Provide the [X, Y] coordinate of the cell's center where the given text is located.  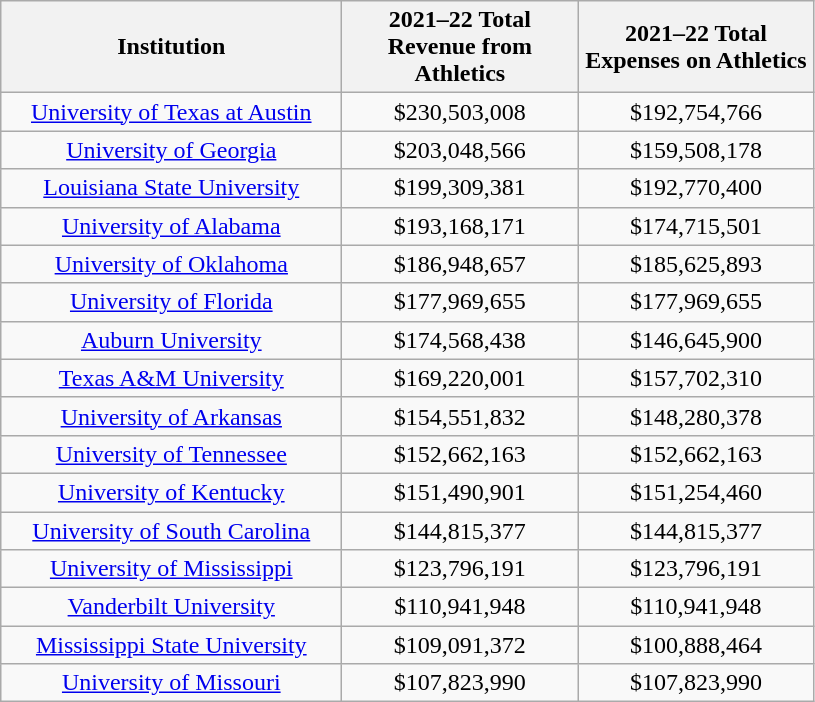
Louisiana State University [172, 188]
University of Florida [172, 302]
University of Mississippi [172, 569]
$174,568,438 [460, 340]
$185,625,893 [696, 264]
$199,309,381 [460, 188]
$186,948,657 [460, 264]
University of Alabama [172, 226]
Mississippi State University [172, 645]
$174,715,501 [696, 226]
$109,091,372 [460, 645]
University of Missouri [172, 683]
$151,254,460 [696, 492]
$100,888,464 [696, 645]
$159,508,178 [696, 150]
$192,770,400 [696, 188]
Vanderbilt University [172, 607]
$169,220,001 [460, 378]
$157,702,310 [696, 378]
$146,645,900 [696, 340]
University of South Carolina [172, 531]
$230,503,008 [460, 112]
University of Tennessee [172, 454]
University of Arkansas [172, 416]
$193,168,171 [460, 226]
University of Georgia [172, 150]
University of Texas at Austin [172, 112]
Auburn University [172, 340]
$154,551,832 [460, 416]
$192,754,766 [696, 112]
University of Oklahoma [172, 264]
2021–22 Total Expenses on Athletics [696, 47]
$203,048,566 [460, 150]
Texas A&M University [172, 378]
2021–22 Total Revenue from Athletics [460, 47]
$148,280,378 [696, 416]
Institution [172, 47]
$151,490,901 [460, 492]
University of Kentucky [172, 492]
